From the cell containing the given text, extract its center point as (x, y) coordinate. 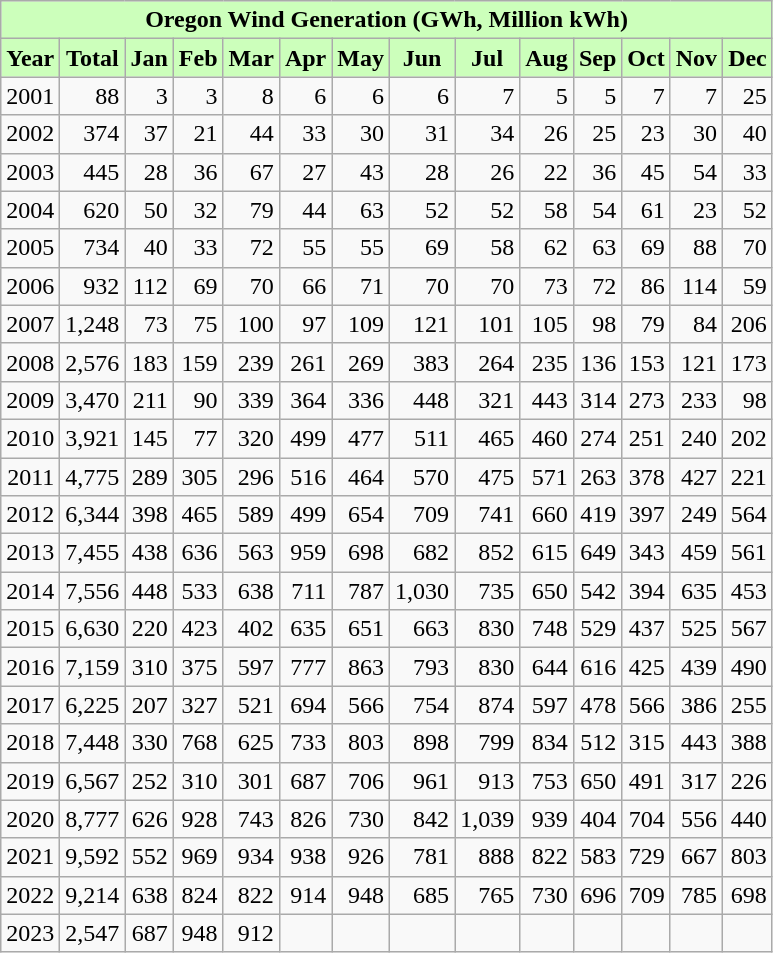
105 (547, 324)
478 (597, 705)
Jan (149, 58)
136 (597, 362)
440 (748, 819)
221 (748, 477)
100 (251, 324)
233 (696, 400)
733 (305, 743)
374 (92, 134)
625 (251, 743)
542 (597, 591)
6,225 (92, 705)
1,039 (488, 819)
Dec (748, 58)
765 (488, 895)
50 (149, 210)
2007 (30, 324)
21 (198, 134)
682 (422, 553)
75 (198, 324)
251 (646, 438)
301 (251, 781)
8 (251, 96)
2013 (30, 553)
386 (696, 705)
694 (305, 705)
2001 (30, 96)
315 (646, 743)
571 (547, 477)
7,159 (92, 667)
202 (748, 438)
741 (488, 515)
2020 (30, 819)
654 (361, 515)
67 (251, 172)
32 (198, 210)
706 (361, 781)
938 (305, 857)
397 (646, 515)
207 (149, 705)
2006 (30, 286)
490 (748, 667)
616 (597, 667)
183 (149, 362)
533 (198, 591)
961 (422, 781)
Mar (251, 58)
477 (361, 438)
9,214 (92, 895)
31 (422, 134)
826 (305, 819)
939 (547, 819)
22 (547, 172)
439 (696, 667)
97 (305, 324)
364 (305, 400)
3,921 (92, 438)
781 (422, 857)
34 (488, 134)
3,470 (92, 400)
226 (748, 781)
2019 (30, 781)
239 (251, 362)
419 (597, 515)
1,248 (92, 324)
2003 (30, 172)
735 (488, 591)
255 (748, 705)
77 (198, 438)
84 (696, 324)
Nov (696, 58)
Oregon Wind Generation (GWh, Million kWh) (387, 20)
685 (422, 895)
2012 (30, 515)
Year (30, 58)
777 (305, 667)
43 (361, 172)
663 (422, 629)
6,630 (92, 629)
644 (547, 667)
4,775 (92, 477)
2,547 (92, 933)
71 (361, 286)
799 (488, 743)
388 (748, 743)
330 (149, 743)
824 (198, 895)
May (361, 58)
45 (646, 172)
145 (149, 438)
2005 (30, 248)
7,455 (92, 553)
2021 (30, 857)
402 (251, 629)
898 (422, 743)
173 (748, 362)
8,777 (92, 819)
2,576 (92, 362)
Jun (422, 58)
437 (646, 629)
636 (198, 553)
314 (597, 400)
753 (547, 781)
521 (251, 705)
913 (488, 781)
249 (696, 515)
511 (422, 438)
273 (646, 400)
2010 (30, 438)
459 (696, 553)
59 (748, 286)
321 (488, 400)
378 (646, 477)
296 (251, 477)
343 (646, 553)
914 (305, 895)
567 (748, 629)
2022 (30, 895)
570 (422, 477)
220 (149, 629)
Total (92, 58)
464 (361, 477)
327 (198, 705)
206 (748, 324)
888 (488, 857)
2018 (30, 743)
37 (149, 134)
852 (488, 553)
2008 (30, 362)
240 (696, 438)
394 (646, 591)
787 (361, 591)
552 (149, 857)
842 (422, 819)
453 (748, 591)
563 (251, 553)
926 (361, 857)
274 (597, 438)
649 (597, 553)
252 (149, 781)
475 (488, 477)
90 (198, 400)
564 (748, 515)
66 (305, 286)
561 (748, 553)
425 (646, 667)
112 (149, 286)
734 (92, 248)
62 (547, 248)
748 (547, 629)
667 (696, 857)
6,344 (92, 515)
235 (547, 362)
264 (488, 362)
398 (149, 515)
620 (92, 210)
6,567 (92, 781)
423 (198, 629)
1,030 (422, 591)
Apr (305, 58)
114 (696, 286)
834 (547, 743)
2023 (30, 933)
704 (646, 819)
7,448 (92, 743)
928 (198, 819)
263 (597, 477)
768 (198, 743)
404 (597, 819)
932 (92, 286)
651 (361, 629)
512 (597, 743)
912 (251, 933)
427 (696, 477)
2017 (30, 705)
445 (92, 172)
438 (149, 553)
Sep (597, 58)
101 (488, 324)
320 (251, 438)
583 (597, 857)
589 (251, 515)
711 (305, 591)
261 (305, 362)
729 (646, 857)
556 (696, 819)
317 (696, 781)
615 (547, 553)
2009 (30, 400)
Aug (547, 58)
27 (305, 172)
339 (251, 400)
159 (198, 362)
934 (251, 857)
Oct (646, 58)
460 (547, 438)
743 (251, 819)
529 (597, 629)
626 (149, 819)
785 (696, 895)
2002 (30, 134)
Jul (488, 58)
2016 (30, 667)
793 (422, 667)
289 (149, 477)
375 (198, 667)
2014 (30, 591)
336 (361, 400)
2011 (30, 477)
660 (547, 515)
696 (597, 895)
525 (696, 629)
109 (361, 324)
305 (198, 477)
7,556 (92, 591)
874 (488, 705)
491 (646, 781)
2015 (30, 629)
86 (646, 286)
2004 (30, 210)
863 (361, 667)
211 (149, 400)
754 (422, 705)
959 (305, 553)
61 (646, 210)
383 (422, 362)
269 (361, 362)
969 (198, 857)
153 (646, 362)
9,592 (92, 857)
Feb (198, 58)
516 (305, 477)
